Detect which cell encompasses the target text, then output its [x, y] center coordinate. 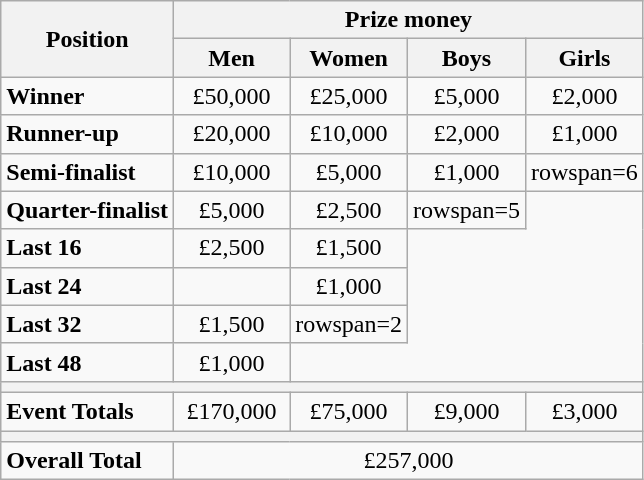
£75,000 [349, 411]
£257,000 [409, 461]
Runner-up [88, 134]
Semi-finalist [88, 172]
Position [88, 39]
rowspan=5 [467, 210]
Men [232, 58]
£170,000 [232, 411]
£3,000 [584, 411]
Last 16 [88, 248]
Prize money [409, 20]
£20,000 [232, 134]
Winner [88, 96]
Boys [467, 58]
Last 32 [88, 324]
Event Totals [88, 411]
£25,000 [349, 96]
Girls [584, 58]
Last 24 [88, 286]
£50,000 [232, 96]
Last 48 [88, 362]
rowspan=2 [349, 324]
Women [349, 58]
rowspan=6 [584, 172]
Quarter-finalist [88, 210]
Overall Total [88, 461]
£9,000 [467, 411]
